Determine the (x, y) coordinate at the center of the cell enclosing the given text.  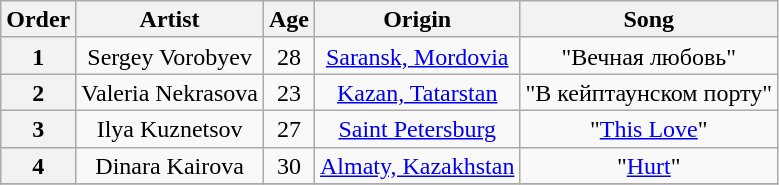
Age (288, 20)
Dinara Kairova (170, 166)
Ilya Kuznetsov (170, 128)
Valeria Nekrasova (170, 92)
Origin (416, 20)
Sergey Vorobyev (170, 56)
"This Love" (649, 128)
Order (38, 20)
27 (288, 128)
3 (38, 128)
28 (288, 56)
Kazan, Tatarstan (416, 92)
Saint Petersburg (416, 128)
1 (38, 56)
"Hurt" (649, 166)
Almaty, Kazakhstan (416, 166)
Song (649, 20)
30 (288, 166)
"В кейптаунском порту" (649, 92)
"Вечная любовь" (649, 56)
23 (288, 92)
2 (38, 92)
4 (38, 166)
Artist (170, 20)
Saransk, Mordovia (416, 56)
